Extract the (X, Y) coordinate from the center of the cell holding the provided text.  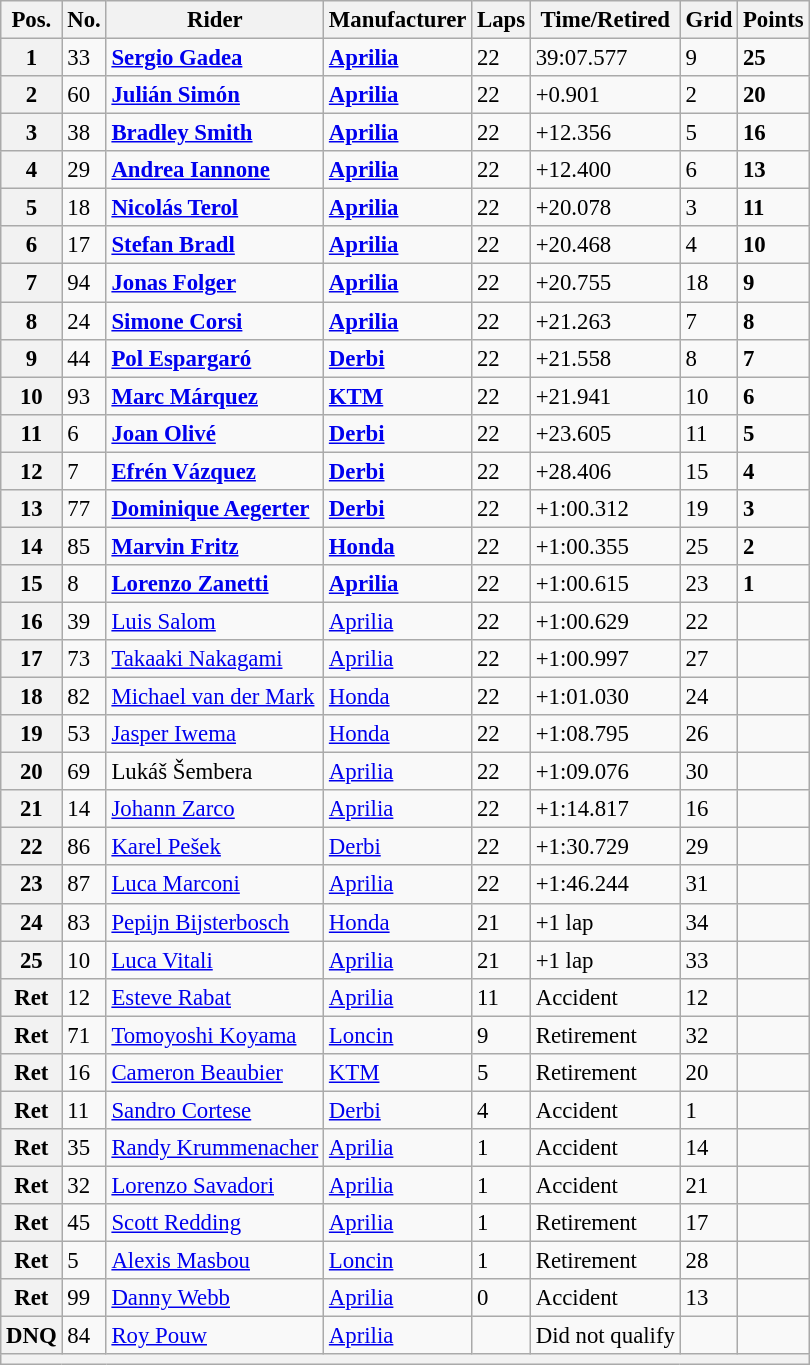
84 (84, 1336)
Joan Olivé (214, 433)
Lukáš Šembera (214, 772)
Efrén Vázquez (214, 471)
77 (84, 509)
Tomoyoshi Koyama (214, 1035)
Julián Simón (214, 95)
Luca Marconi (214, 885)
27 (708, 659)
38 (84, 133)
Simone Corsi (214, 321)
31 (708, 885)
85 (84, 546)
Lorenzo Savadori (214, 1185)
Randy Krummenacher (214, 1148)
+12.400 (605, 170)
30 (708, 772)
+1:01.030 (605, 697)
Rider (214, 20)
73 (84, 659)
+20.078 (605, 208)
+21.941 (605, 396)
83 (84, 922)
Cameron Beaubier (214, 1073)
+1:09.076 (605, 772)
DNQ (32, 1336)
+20.468 (605, 245)
Laps (502, 20)
Sandro Cortese (214, 1110)
99 (84, 1298)
Lorenzo Zanetti (214, 584)
39 (84, 621)
Luca Vitali (214, 960)
+28.406 (605, 471)
+1:14.817 (605, 809)
Pol Espargaró (214, 358)
Dominique Aegerter (214, 509)
Marc Márquez (214, 396)
Did not qualify (605, 1336)
Roy Pouw (214, 1336)
Pepijn Bijsterbosch (214, 922)
Danny Webb (214, 1298)
93 (84, 396)
60 (84, 95)
Takaaki Nakagami (214, 659)
Bradley Smith (214, 133)
+0.901 (605, 95)
87 (84, 885)
Karel Pešek (214, 847)
86 (84, 847)
+1:00.615 (605, 584)
+1:46.244 (605, 885)
+20.755 (605, 283)
+1:08.795 (605, 734)
39:07.577 (605, 58)
Scott Redding (214, 1223)
Esteve Rabat (214, 997)
+21.263 (605, 321)
Michael van der Mark (214, 697)
53 (84, 734)
Jonas Folger (214, 283)
34 (708, 922)
+1:00.997 (605, 659)
Manufacturer (398, 20)
28 (708, 1261)
+1:00.355 (605, 546)
Points (774, 20)
Time/Retired (605, 20)
+1:00.312 (605, 509)
+12.356 (605, 133)
82 (84, 697)
No. (84, 20)
+1:30.729 (605, 847)
Nicolás Terol (214, 208)
0 (502, 1298)
Sergio Gadea (214, 58)
Andrea Iannone (214, 170)
Johann Zarco (214, 809)
Grid (708, 20)
Luis Salom (214, 621)
Stefan Bradl (214, 245)
+23.605 (605, 433)
Marvin Fritz (214, 546)
44 (84, 358)
Alexis Masbou (214, 1261)
71 (84, 1035)
45 (84, 1223)
26 (708, 734)
+21.558 (605, 358)
94 (84, 283)
Jasper Iwema (214, 734)
35 (84, 1148)
69 (84, 772)
+1:00.629 (605, 621)
Pos. (32, 20)
